Locate the cell with the specified text and output its (x, y) center coordinate. 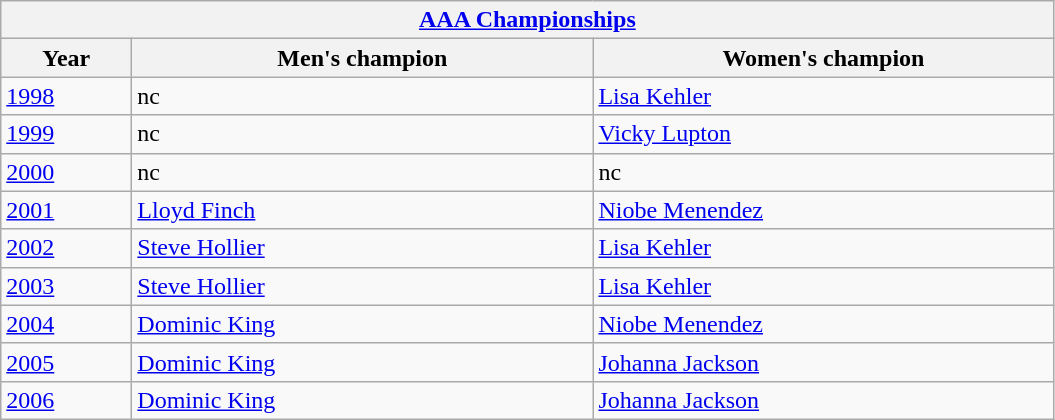
Women's champion (824, 58)
2001 (66, 210)
1999 (66, 134)
Vicky Lupton (824, 134)
1998 (66, 96)
2006 (66, 400)
2003 (66, 286)
AAA Championships (528, 20)
Lloyd Finch (362, 210)
2005 (66, 362)
2002 (66, 248)
Year (66, 58)
Men's champion (362, 58)
2004 (66, 324)
2000 (66, 172)
